Capture the cell that displays the provided text and extract its [X, Y] central coordinate. 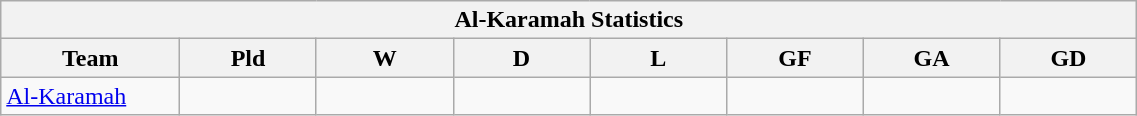
W [384, 58]
Pld [248, 58]
Al-Karamah [90, 96]
L [658, 58]
GA [932, 58]
Team [90, 58]
GF [796, 58]
D [522, 58]
GD [1068, 58]
Al-Karamah Statistics [569, 20]
